Detect which cell encompasses the target text, then output its (X, Y) center coordinate. 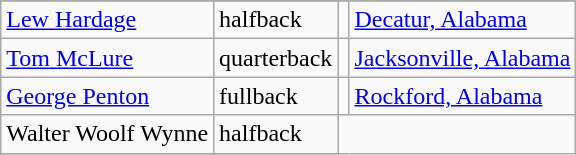
Tom McLure (108, 58)
Walter Woolf Wynne (108, 134)
Jacksonville, Alabama (462, 58)
Rockford, Alabama (462, 96)
Lew Hardage (108, 20)
Decatur, Alabama (462, 20)
fullback (276, 96)
quarterback (276, 58)
George Penton (108, 96)
